Return the (X, Y) coordinate for the center point of the cell that contains the specified text.  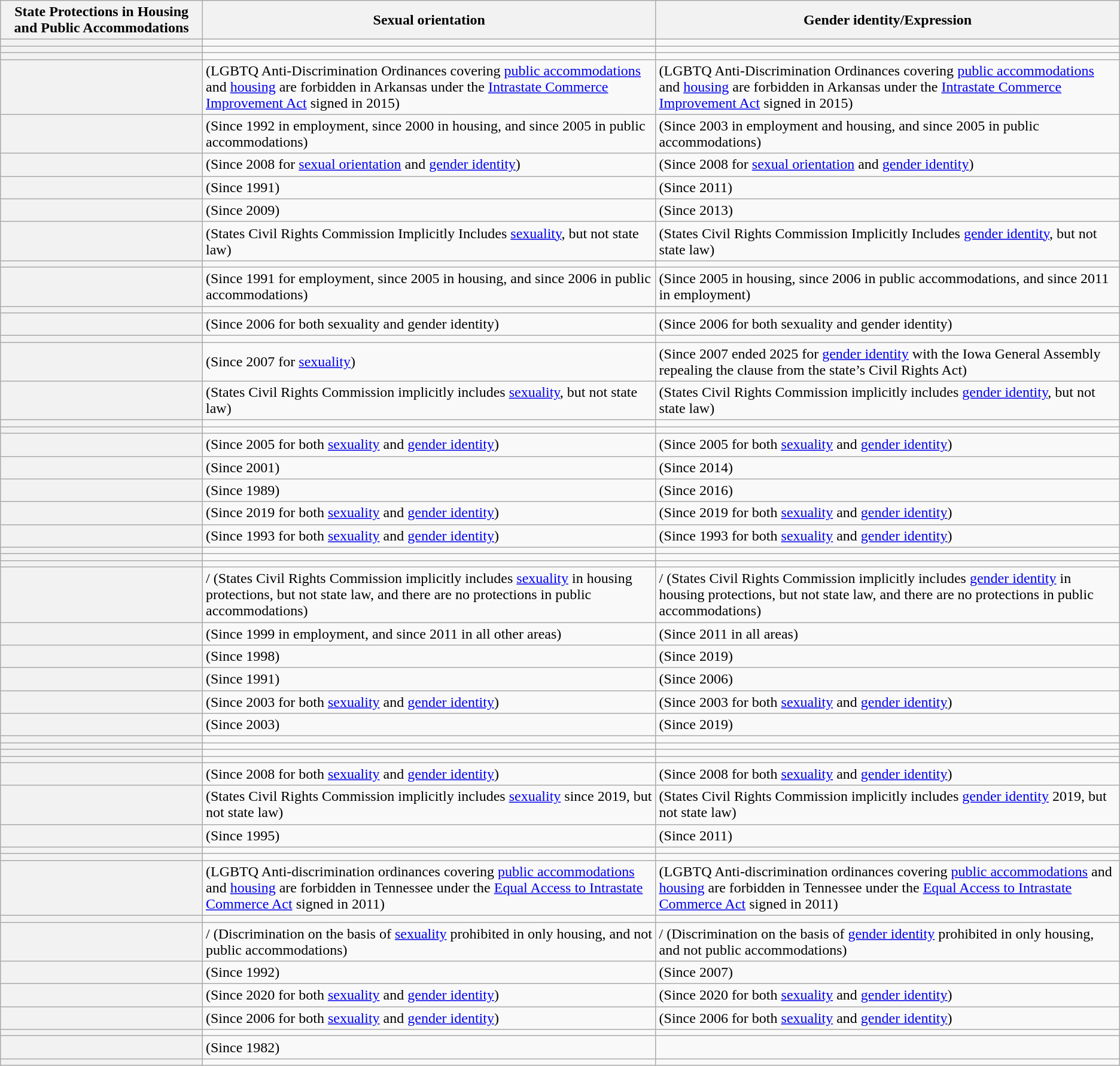
State Protections in Housing and Public Accommodations (102, 20)
(Since 1999 in employment, and since 2011 in all other areas) (429, 634)
(Since 2003 in employment and housing, and since 2005 in public accommodations) (888, 134)
(Since 1995) (429, 836)
(Since 2007 ended 2025 for gender identity with the Iowa General Assembly repealing the clause from the state’s Civil Rights Act) (888, 362)
(Since 2007 for sexuality) (429, 362)
(Since 2005 in housing, since 2006 in public accommodations, and since 2011 in employment) (888, 286)
(Since 2003) (429, 725)
(Since 2013) (888, 210)
Sexual orientation (429, 20)
(Since 1991 for employment, since 2005 in housing, and since 2006 in public accommodations) (429, 286)
(Since 1982) (429, 1047)
(States Civil Rights Commission Implicitly Includes sexuality, but not state law) (429, 241)
(States Civil Rights Commission implicitly includes sexuality, but not state law) (429, 401)
(States Civil Rights Commission implicitly includes gender identity, but not state law) (888, 401)
(Since 1992) (429, 973)
(Since 2016) (888, 490)
(Since 2007) (888, 973)
/ (Discrimination on the basis of sexuality prohibited in only housing, and not public accommodations) (429, 941)
(Since 2009) (429, 210)
(Since 1992 in employment, since 2000 in housing, and since 2005 in public accommodations) (429, 134)
(States Civil Rights Commission implicitly includes sexuality since 2019, but not state law) (429, 804)
(Since 2014) (888, 467)
(Since 2001) (429, 467)
(States Civil Rights Commission implicitly includes gender identity 2019, but not state law) (888, 804)
Gender identity/Expression (888, 20)
(Since 2006) (888, 679)
(Since 1998) (429, 657)
(States Civil Rights Commission Implicitly Includes gender identity, but not state law) (888, 241)
(Since 2011 in all areas) (888, 634)
/ (Discrimination on the basis of gender identity prohibited in only housing, and not public accommodations) (888, 941)
(Since 1989) (429, 490)
